Scan for the cell matching the given text and deliver its (x, y) coordinate at center. 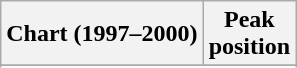
Peakposition (249, 34)
Chart (1997–2000) (102, 34)
